Find where the given text appears and provide that cell's center as [X, Y] coordinate. 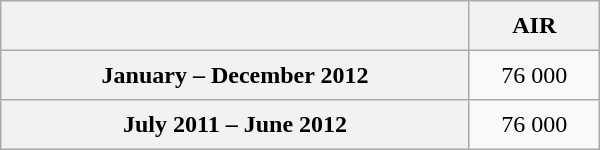
July 2011 – June 2012 [236, 125]
AIR [534, 26]
January – December 2012 [236, 75]
